Pinpoint the cell where the given text exists, returning its (X, Y) midpoint coordinate. 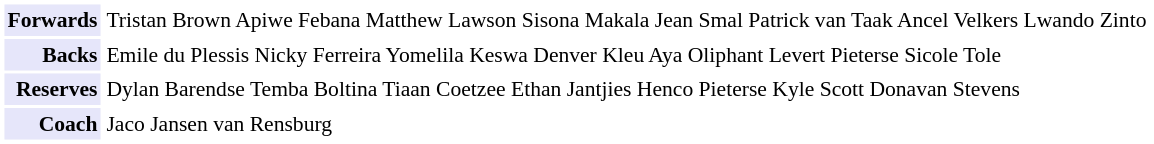
Forwards (52, 20)
Dylan Barendse Temba Boltina Tiaan Coetzee Ethan Jantjies Henco Pieterse Kyle Scott Donavan Stevens (626, 90)
Emile du Plessis Nicky Ferreira Yomelila Keswa Denver Kleu Aya Oliphant Levert Pieterse Sicole Tole (626, 55)
Tristan Brown Apiwe Febana Matthew Lawson Sisona Makala Jean Smal Patrick van Taak Ancel Velkers Lwando Zinto (626, 20)
Jaco Jansen van Rensburg (626, 124)
Reserves (52, 90)
Coach (52, 124)
Backs (52, 55)
